Output the (X, Y) coordinate of the center of the cell containing the given text.  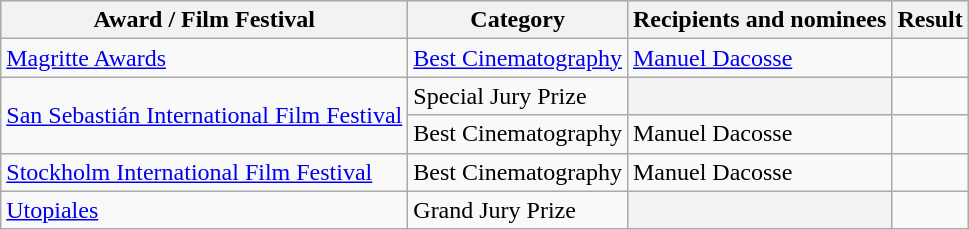
Result (930, 20)
Magritte Awards (204, 58)
San Sebastián International Film Festival (204, 115)
Stockholm International Film Festival (204, 172)
Award / Film Festival (204, 20)
Utopiales (204, 210)
Category (518, 20)
Recipients and nominees (759, 20)
Grand Jury Prize (518, 210)
Special Jury Prize (518, 96)
